Extract the [x, y] coordinate from the center of the cell holding the provided text.  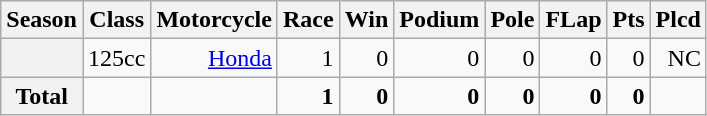
Honda [214, 58]
Podium [440, 20]
Pole [512, 20]
Pts [628, 20]
Total [42, 96]
Win [366, 20]
Season [42, 20]
Plcd [678, 20]
NC [678, 58]
Motorcycle [214, 20]
FLap [574, 20]
Race [308, 20]
Class [116, 20]
125cc [116, 58]
